For the text-containing cell, return its midpoint in (x, y) coordinate format. 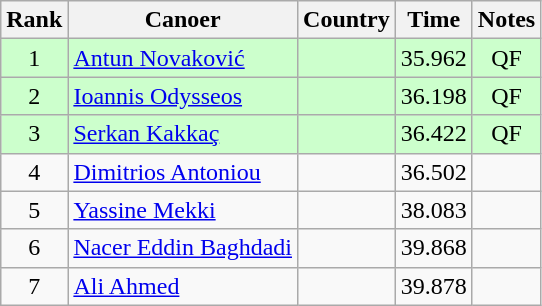
Serkan Kakkaç (183, 134)
2 (34, 96)
36.198 (434, 96)
39.878 (434, 286)
Country (347, 20)
5 (34, 210)
36.422 (434, 134)
Yassine Mekki (183, 210)
Antun Novaković (183, 58)
Rank (34, 20)
4 (34, 172)
38.083 (434, 210)
39.868 (434, 248)
1 (34, 58)
Ali Ahmed (183, 286)
36.502 (434, 172)
Time (434, 20)
Ioannis Odysseos (183, 96)
Nacer Eddin Baghdadi (183, 248)
Canoer (183, 20)
Notes (506, 20)
Dimitrios Antoniou (183, 172)
3 (34, 134)
35.962 (434, 58)
7 (34, 286)
6 (34, 248)
